Extract the (X, Y) coordinate from the center of the cell holding the provided text.  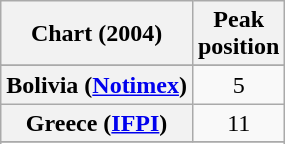
Chart (2004) (97, 34)
Peakposition (238, 34)
Bolivia (Notimex) (97, 85)
Greece (IFPI) (97, 123)
5 (238, 85)
11 (238, 123)
